Extract the [X, Y] coordinate from the center of the cell holding the provided text.  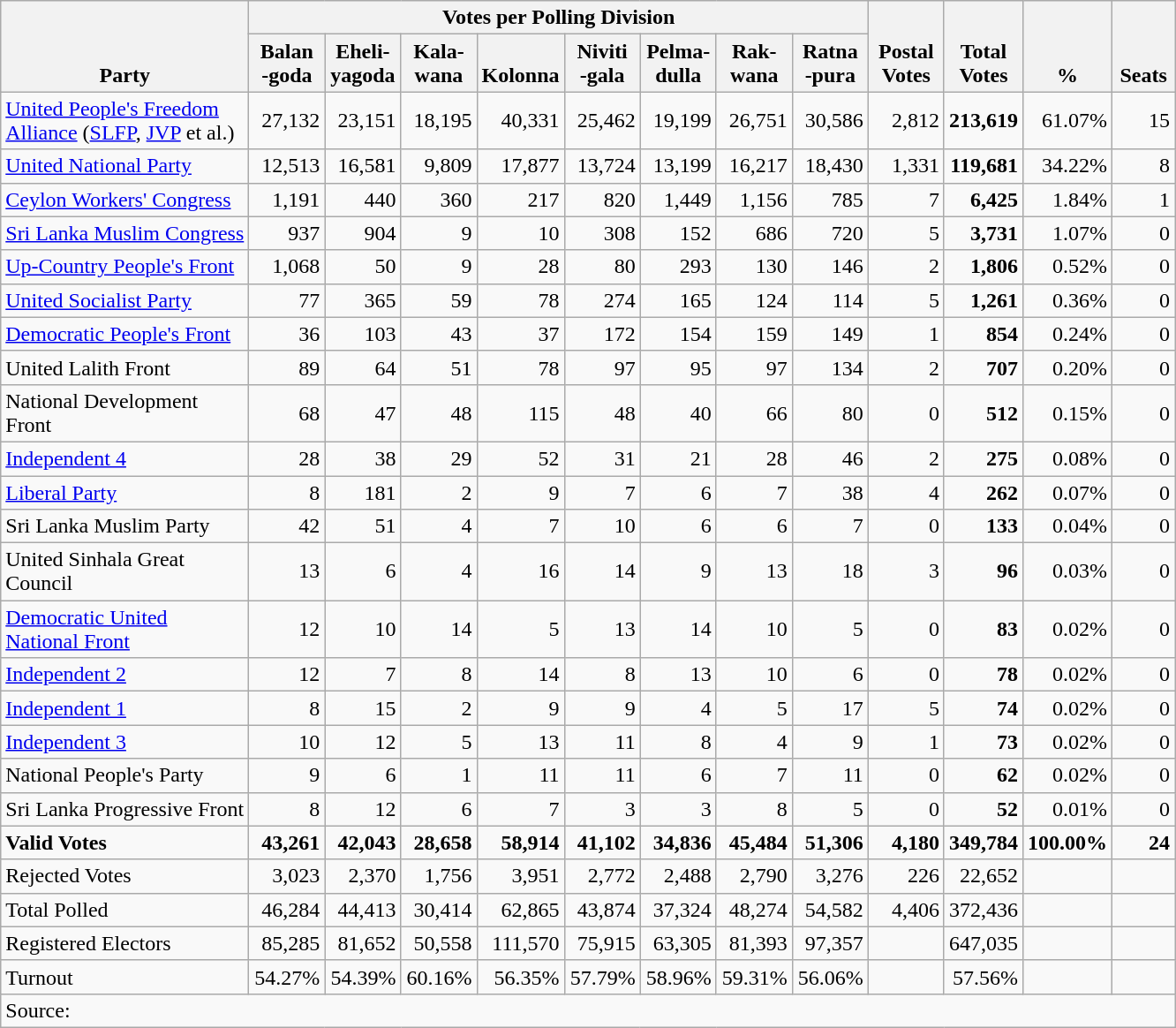
59 [439, 300]
4,180 [906, 843]
40,331 [521, 120]
46,284 [287, 910]
75,915 [602, 943]
785 [830, 200]
Independent 3 [125, 742]
937 [287, 233]
274 [602, 300]
25,462 [602, 120]
63,305 [678, 943]
100.00% [1067, 843]
54.39% [363, 977]
29 [439, 458]
152 [678, 233]
2,812 [906, 120]
Valid Votes [125, 843]
262 [984, 492]
46 [830, 458]
Rak-wana [754, 64]
18,430 [830, 166]
64 [363, 367]
12,513 [287, 166]
0.52% [1067, 267]
National Development Front [125, 413]
43,261 [287, 843]
226 [906, 876]
47 [363, 413]
19,199 [678, 120]
Total Votes [984, 46]
56.35% [521, 977]
3,951 [521, 876]
1.84% [1067, 200]
1,191 [287, 200]
44,413 [363, 910]
23,151 [363, 120]
51,306 [830, 843]
13,724 [602, 166]
Total Polled [125, 910]
Kala-wana [439, 64]
62 [984, 775]
13,199 [678, 166]
27,132 [287, 120]
2,790 [754, 876]
217 [521, 200]
720 [830, 233]
Sri Lanka Muslim Congress [125, 233]
95 [678, 367]
9,809 [439, 166]
1,156 [754, 200]
0.03% [1067, 572]
Independent 2 [125, 675]
58.96% [678, 977]
Votes per Polling Division [559, 18]
115 [521, 413]
372,436 [984, 910]
96 [984, 572]
154 [678, 334]
0.20% [1067, 367]
854 [984, 334]
Sri Lanka Progressive Front [125, 809]
1,806 [984, 267]
3,023 [287, 876]
Ceylon Workers' Congress [125, 200]
16,217 [754, 166]
133 [984, 526]
54,582 [830, 910]
349,784 [984, 843]
0.07% [1067, 492]
124 [754, 300]
Niviti-gala [602, 64]
United Sinhala Great Council [125, 572]
114 [830, 300]
2,370 [363, 876]
77 [287, 300]
159 [754, 334]
119,681 [984, 166]
165 [678, 300]
308 [602, 233]
24 [1144, 843]
134 [830, 367]
Up-Country People's Front [125, 267]
130 [754, 267]
56.06% [830, 977]
50,558 [439, 943]
Ratna-pura [830, 64]
904 [363, 233]
1,449 [678, 200]
United National Party [125, 166]
United Lalith Front [125, 367]
37 [521, 334]
17 [830, 708]
61.07% [1067, 120]
97,357 [830, 943]
37,324 [678, 910]
31 [602, 458]
1,068 [287, 267]
83 [984, 629]
172 [602, 334]
3,731 [984, 233]
707 [984, 367]
57.56% [984, 977]
275 [984, 458]
2,488 [678, 876]
2,772 [602, 876]
103 [363, 334]
Pelma-dulla [678, 64]
512 [984, 413]
43 [439, 334]
85,285 [287, 943]
34.22% [1067, 166]
40 [678, 413]
Sri Lanka Muslim Party [125, 526]
Source: [588, 1010]
30,586 [830, 120]
Independent 4 [125, 458]
18,195 [439, 120]
6,425 [984, 200]
820 [602, 200]
36 [287, 334]
26,751 [754, 120]
United People's Freedom Alliance (SLFP, JVP et al.) [125, 120]
4,406 [906, 910]
0.08% [1067, 458]
81,652 [363, 943]
48,274 [754, 910]
149 [830, 334]
1.07% [1067, 233]
50 [363, 267]
58,914 [521, 843]
45,484 [754, 843]
16 [521, 572]
647,035 [984, 943]
22,652 [984, 876]
181 [363, 492]
146 [830, 267]
293 [678, 267]
365 [363, 300]
Turnout [125, 977]
74 [984, 708]
Registered Electors [125, 943]
43,874 [602, 910]
0.04% [1067, 526]
42,043 [363, 843]
0.01% [1067, 809]
30,414 [439, 910]
440 [363, 200]
89 [287, 367]
34,836 [678, 843]
62,865 [521, 910]
National People's Party [125, 775]
Rejected Votes [125, 876]
1,261 [984, 300]
1,331 [906, 166]
Liberal Party [125, 492]
Kolonna [521, 64]
41,102 [602, 843]
686 [754, 233]
111,570 [521, 943]
3,276 [830, 876]
28,658 [439, 843]
213,619 [984, 120]
68 [287, 413]
0.24% [1067, 334]
PostalVotes [906, 46]
Balan-goda [287, 64]
54.27% [287, 977]
42 [287, 526]
Seats [1144, 46]
57.79% [602, 977]
Democratic People's Front [125, 334]
United Socialist Party [125, 300]
17,877 [521, 166]
73 [984, 742]
Independent 1 [125, 708]
16,581 [363, 166]
360 [439, 200]
60.16% [439, 977]
1,756 [439, 876]
Democratic United National Front [125, 629]
18 [830, 572]
% [1067, 46]
59.31% [754, 977]
Party [125, 46]
0.15% [1067, 413]
0.36% [1067, 300]
21 [678, 458]
Eheli-yagoda [363, 64]
81,393 [754, 943]
66 [754, 413]
